Find where the given text appears and provide that cell's center as [X, Y] coordinate. 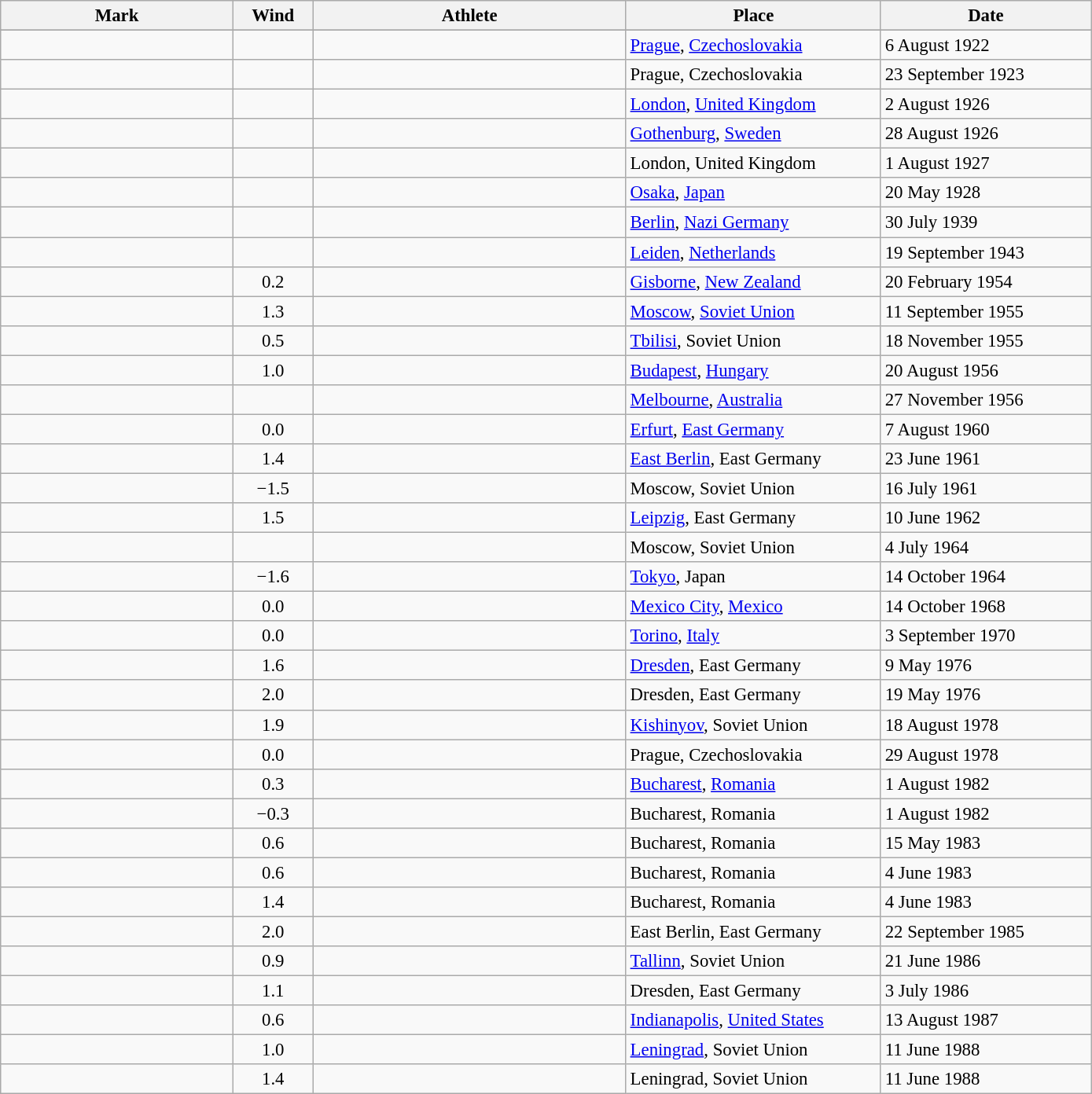
Indianapolis, United States [753, 1020]
11 September 1955 [986, 311]
22 September 1985 [986, 931]
30 July 1939 [986, 222]
14 October 1968 [986, 607]
4 July 1964 [986, 548]
Torino, Italy [753, 636]
Leipzig, East Germany [753, 518]
Tbilisi, Soviet Union [753, 340]
21 June 1986 [986, 961]
0.9 [273, 961]
15 May 1983 [986, 843]
23 September 1923 [986, 75]
Tallinn, Soviet Union [753, 961]
Tokyo, Japan [753, 577]
6 August 1922 [986, 46]
29 August 1978 [986, 754]
1.3 [273, 311]
Wind [273, 16]
−1.6 [273, 577]
14 October 1964 [986, 577]
18 August 1978 [986, 725]
Osaka, Japan [753, 193]
−0.3 [273, 813]
9 May 1976 [986, 666]
−1.5 [273, 488]
1.6 [273, 666]
Budapest, Hungary [753, 370]
1.1 [273, 991]
0.3 [273, 784]
Athlete [469, 16]
0.2 [273, 281]
Gothenburg, Sweden [753, 134]
Leiden, Netherlands [753, 252]
Mexico City, Mexico [753, 607]
7 August 1960 [986, 429]
1.5 [273, 518]
2 August 1926 [986, 105]
Date [986, 16]
20 August 1956 [986, 370]
20 February 1954 [986, 281]
16 July 1961 [986, 488]
Melbourne, Australia [753, 400]
23 June 1961 [986, 459]
19 May 1976 [986, 696]
1 August 1927 [986, 163]
13 August 1987 [986, 1020]
28 August 1926 [986, 134]
27 November 1956 [986, 400]
Erfurt, East Germany [753, 429]
18 November 1955 [986, 340]
Place [753, 16]
Kishinyov, Soviet Union [753, 725]
1.9 [273, 725]
20 May 1928 [986, 193]
19 September 1943 [986, 252]
3 July 1986 [986, 991]
Berlin, Nazi Germany [753, 222]
Mark [117, 16]
Gisborne, New Zealand [753, 281]
3 September 1970 [986, 636]
10 June 1962 [986, 518]
0.5 [273, 340]
